Extract the [x, y] coordinate from the center of the cell holding the provided text.  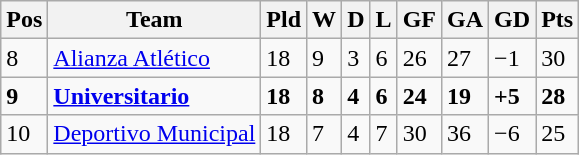
36 [466, 134]
19 [466, 96]
26 [419, 58]
W [324, 20]
GD [512, 20]
28 [558, 96]
−6 [512, 134]
Alianza Atlético [154, 58]
GA [466, 20]
25 [558, 134]
Universitario [154, 96]
10 [24, 134]
Pld [284, 20]
24 [419, 96]
Pts [558, 20]
D [356, 20]
−1 [512, 58]
+5 [512, 96]
Team [154, 20]
27 [466, 58]
GF [419, 20]
Pos [24, 20]
3 [356, 58]
Deportivo Municipal [154, 134]
L [384, 20]
